Return (X, Y) of the center of cell containing provided text 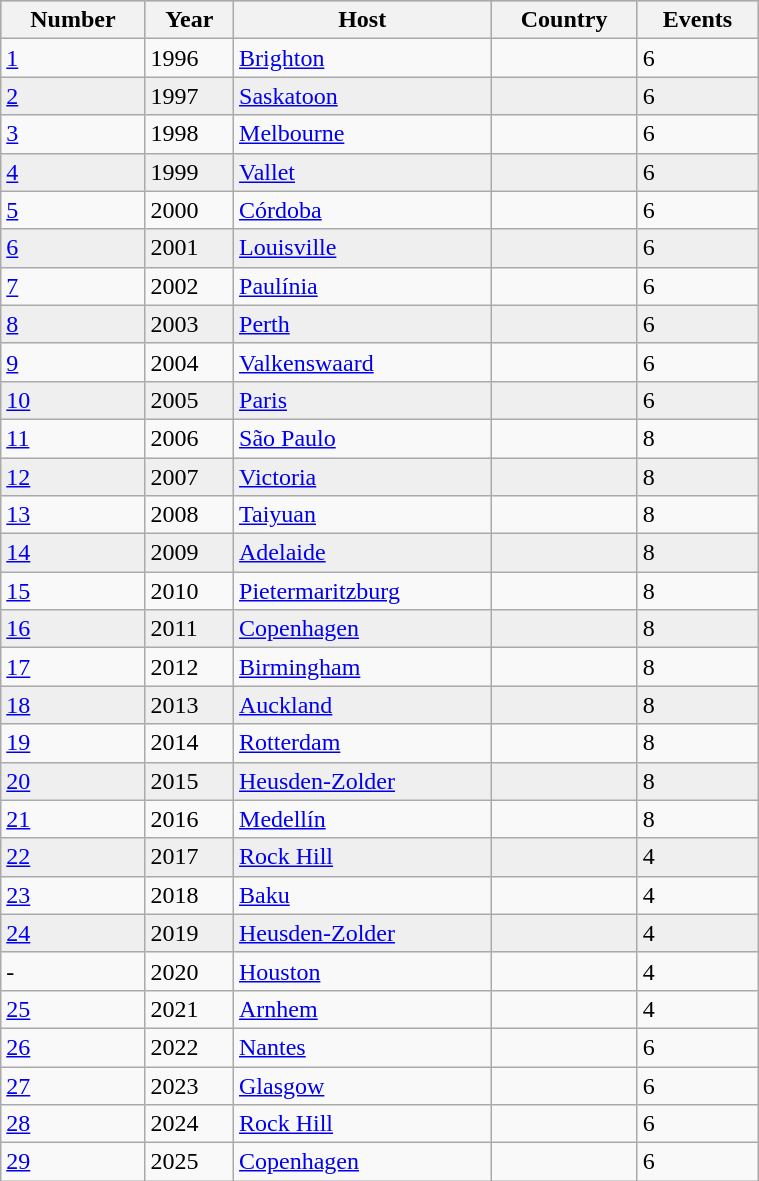
Events (697, 20)
Medellín (362, 819)
Paulínia (362, 286)
Perth (362, 324)
Valkenswaard (362, 362)
2022 (189, 1047)
23 (73, 895)
1997 (189, 96)
2023 (189, 1085)
- (73, 971)
17 (73, 667)
Birmingham (362, 667)
10 (73, 400)
Arnhem (362, 1009)
2011 (189, 629)
27 (73, 1085)
2008 (189, 515)
2009 (189, 553)
1998 (189, 134)
2025 (189, 1162)
2013 (189, 705)
2000 (189, 210)
20 (73, 781)
14 (73, 553)
2014 (189, 743)
Paris (362, 400)
2024 (189, 1124)
Year (189, 20)
2017 (189, 857)
5 (73, 210)
2010 (189, 591)
São Paulo (362, 438)
22 (73, 857)
2006 (189, 438)
2016 (189, 819)
19 (73, 743)
Victoria (362, 477)
29 (73, 1162)
Saskatoon (362, 96)
Louisville (362, 248)
18 (73, 705)
13 (73, 515)
Glasgow (362, 1085)
3 (73, 134)
24 (73, 933)
Auckland (362, 705)
Córdoba (362, 210)
Melbourne (362, 134)
2002 (189, 286)
1999 (189, 172)
9 (73, 362)
26 (73, 1047)
25 (73, 1009)
Number (73, 20)
Taiyuan (362, 515)
Adelaide (362, 553)
7 (73, 286)
16 (73, 629)
15 (73, 591)
2015 (189, 781)
2019 (189, 933)
Vallet (362, 172)
12 (73, 477)
21 (73, 819)
2004 (189, 362)
Pietermaritzburg (362, 591)
Host (362, 20)
2020 (189, 971)
Country (564, 20)
28 (73, 1124)
2012 (189, 667)
2005 (189, 400)
2007 (189, 477)
Brighton (362, 58)
2001 (189, 248)
Houston (362, 971)
1 (73, 58)
2003 (189, 324)
Nantes (362, 1047)
2021 (189, 1009)
1996 (189, 58)
2 (73, 96)
11 (73, 438)
Rotterdam (362, 743)
2018 (189, 895)
Baku (362, 895)
